Return (X, Y) of the center of cell containing provided text 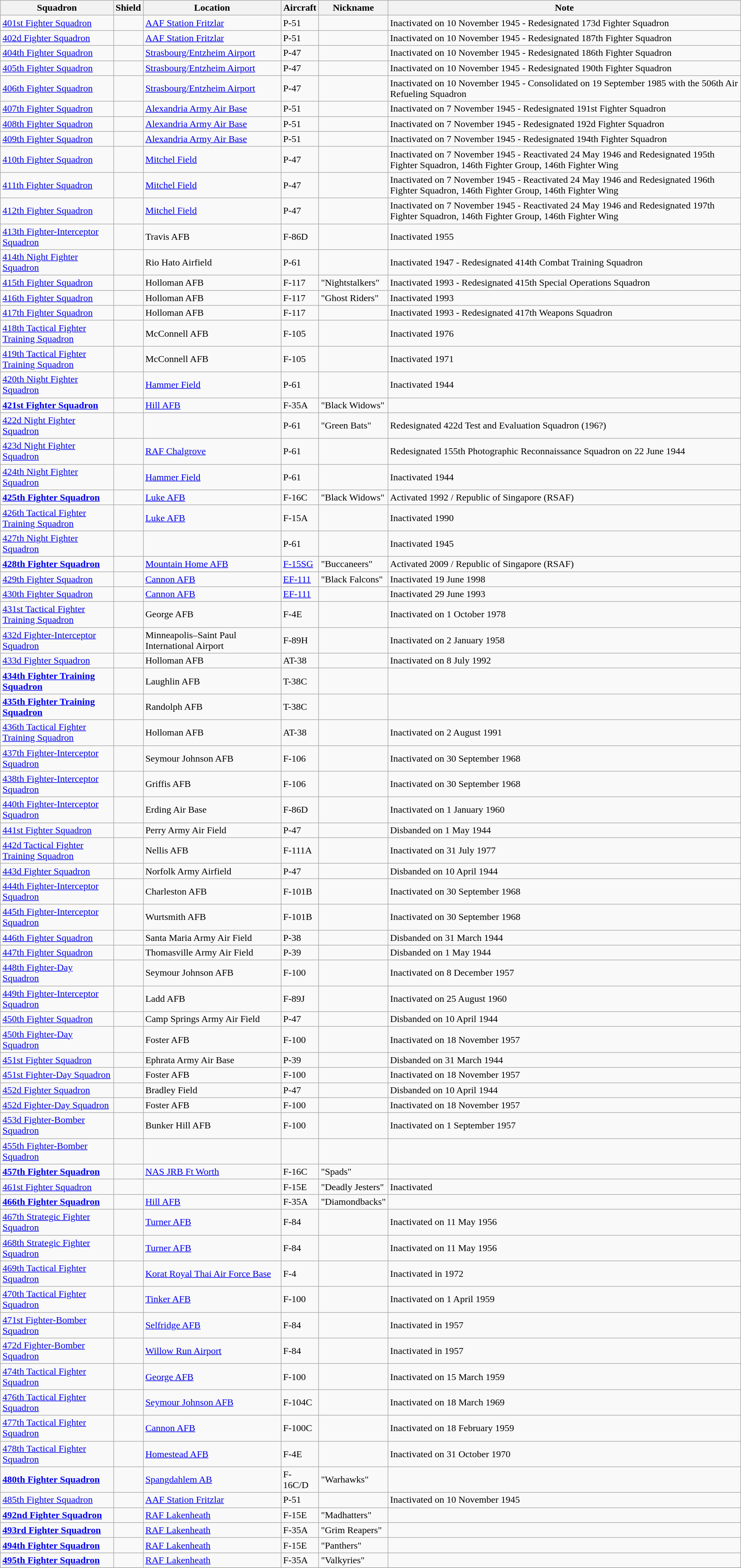
418th Tactical Fighter Training Squadron (57, 333)
Inactivated in 1972 (564, 1274)
Redesignated 155th Photographic Reconnaissance Squadron on 22 June 1944 (564, 451)
Selfridge AFB (212, 1325)
408th Fighter Squadron (57, 124)
Laughlin AFB (212, 681)
Activated 2009 / Republic of Singapore (RSAF) (564, 564)
Inactivated 1955 (564, 237)
443d Fighter Squadron (57, 871)
430th Fighter Squadron (57, 594)
437th Fighter-Interceptor Squadron (57, 758)
453d Fighter-Bomber Squadron (57, 1125)
476th Tactical Fighter Squadron (57, 1402)
425th Fighter Squadron (57, 497)
406th Fighter Squadron (57, 89)
"Deadly Jesters" (353, 1187)
F-16C/D (300, 1480)
Inactivated on 31 October 1970 (564, 1454)
411th Fighter Squadron (57, 185)
469th Tactical Fighter Squadron (57, 1274)
407th Fighter Squadron (57, 109)
F-111A (300, 851)
"Ghost Riders" (353, 298)
474th Tactical Fighter Squadron (57, 1377)
448th Fighter-Day Squadron (57, 973)
Inactivated 1971 (564, 359)
440th Fighter-Interceptor Squadron (57, 810)
Inactivated 1993 - Redesignated 417th Weapons Squadron (564, 313)
"Black Falcons" (353, 579)
478th Tactical Fighter Squadron (57, 1454)
421st Fighter Squadron (57, 405)
Randolph AFB (212, 707)
446th Fighter Squadron (57, 937)
"Green Bats" (353, 426)
Wurtsmith AFB (212, 917)
480th Fighter Squadron (57, 1480)
Inactivated on 2 January 1958 (564, 640)
F-104C (300, 1402)
438th Fighter-Interceptor Squadron (57, 784)
427th Night Fighter Squadron (57, 544)
Mountain Home AFB (212, 564)
Inactivated on 1 September 1957 (564, 1125)
F-100C (300, 1428)
Inactivated on 10 November 1945 - Redesignated 186th Fighter Squadron (564, 53)
441st Fighter Squadron (57, 830)
"Diamondbacks" (353, 1202)
Tinker AFB (212, 1299)
F-15SG (300, 564)
Squadron (57, 8)
Inactivated 19 June 1998 (564, 579)
Ephrata Army Air Base (212, 1060)
466th Fighter Squadron (57, 1202)
442d Tactical Fighter Training Squadron (57, 851)
493rd Fighter Squadron (57, 1530)
428th Fighter Squadron (57, 564)
436th Tactical Fighter Training Squadron (57, 733)
Inactivated 1990 (564, 518)
Inactivated on 31 July 1977 (564, 851)
Inactivated on 25 August 1960 (564, 999)
471st Fighter-Bomber Squadron (57, 1325)
Charleston AFB (212, 891)
435th Fighter Training Squadron (57, 707)
420th Night Fighter Squadron (57, 385)
404th Fighter Squadron (57, 53)
414th Night Fighter Squadron (57, 263)
Inactivated on 7 November 1945 - Redesignated 194th Fighter Squadron (564, 139)
Activated 1992 / Republic of Singapore (RSAF) (564, 497)
Willow Run Airport (212, 1351)
Nellis AFB (212, 851)
Griffis AFB (212, 784)
Inactivated (564, 1187)
Inactivated on 10 November 1945 (564, 1500)
432d Fighter-Interceptor Squadron (57, 640)
Inactivated on 10 November 1945 - Redesignated 190th Fighter Squadron (564, 68)
468th Strategic Fighter Squadron (57, 1248)
Erding Air Base (212, 810)
"Valkyries" (353, 1560)
Thomasville Army Air Field (212, 953)
Inactivated on 10 November 1945 - Consolidated on 19 September 1985 with the 506th Air Refueling Squadron (564, 89)
Inactivated on 1 January 1960 (564, 810)
Inactivated on 7 November 1945 - Redesignated 191st Fighter Squadron (564, 109)
Inactivated on 15 March 1959 (564, 1377)
Inactivated on 7 November 1945 - Reactivated 24 May 1946 and Redesignated 197th Fighter Squadron, 146th Fighter Group, 146th Fighter Wing (564, 210)
477th Tactical Fighter Squadron (57, 1428)
450th Fighter-Day Squadron (57, 1040)
455th Fighter-Bomber Squadron (57, 1151)
Ladd AFB (212, 999)
Inactivated on 8 July 1992 (564, 661)
450th Fighter Squadron (57, 1019)
416th Fighter Squadron (57, 298)
"Nightstalkers" (353, 283)
F-89J (300, 999)
Inactivated on 7 November 1945 - Reactivated 24 May 1946 and Redesignated 195th Fighter Squadron, 146th Fighter Group, 146th Fighter Wing (564, 159)
492nd Fighter Squadron (57, 1515)
Redesignated 422d Test and Evaluation Squadron (196?) (564, 426)
451st Fighter-Day Squadron (57, 1075)
452d Fighter-Day Squadron (57, 1105)
Inactivated on 18 February 1959 (564, 1428)
"Madhatters" (353, 1515)
Travis AFB (212, 237)
423d Night Fighter Squadron (57, 451)
429th Fighter Squadron (57, 579)
470th Tactical Fighter Squadron (57, 1299)
Nickname (353, 8)
Bunker Hill AFB (212, 1125)
Location (212, 8)
434th Fighter Training Squadron (57, 681)
Inactivated on 8 December 1957 (564, 973)
Bradley Field (212, 1090)
426th Tactical Fighter Training Squadron (57, 518)
Camp Springs Army Air Field (212, 1019)
452d Fighter Squadron (57, 1090)
P-38 (300, 937)
417th Fighter Squadron (57, 313)
485th Fighter Squadron (57, 1500)
Inactivated on 1 October 1978 (564, 615)
401st Fighter Squadron (57, 23)
419th Tactical Fighter Training Squadron (57, 359)
402d Fighter Squadron (57, 38)
413th Fighter-Interceptor Squadron (57, 237)
Rio Hato Airfield (212, 263)
431st Tactical Fighter Training Squadron (57, 615)
NAS JRB Ft Worth (212, 1172)
Inactivated on 1 April 1959 (564, 1299)
Inactivated 1976 (564, 333)
410th Fighter Squadron (57, 159)
409th Fighter Squadron (57, 139)
"Spads" (353, 1172)
Minneapolis–Saint Paul International Airport (212, 640)
Inactivated on 7 November 1945 - Redesignated 192d Fighter Squadron (564, 124)
445th Fighter-Interceptor Squadron (57, 917)
Santa Maria Army Air Field (212, 937)
422d Night Fighter Squadron (57, 426)
412th Fighter Squadron (57, 210)
494th Fighter Squadron (57, 1545)
Aircraft (300, 8)
Note (564, 8)
Perry Army Air Field (212, 830)
"Warhawks" (353, 1480)
Inactivated on 2 August 1991 (564, 733)
Homestead AFB (212, 1454)
Shield (128, 8)
495th Fighter Squadron (57, 1560)
Inactivated on 18 March 1969 (564, 1402)
472d Fighter-Bomber Squadron (57, 1351)
"Grim Reapers" (353, 1530)
Inactivated on 7 November 1945 - Reactivated 24 May 1946 and Redesignated 196th Fighter Squadron, 146th Fighter Group, 146th Fighter Wing (564, 185)
424th Night Fighter Squadron (57, 477)
"Panthers" (353, 1545)
Inactivated on 10 November 1945 - Redesignated 173d Fighter Squadron (564, 23)
Inactivated on 10 November 1945 - Redesignated 187th Fighter Squadron (564, 38)
Inactivated 1993 - Redesignated 415th Special Operations Squadron (564, 283)
457th Fighter Squadron (57, 1172)
F-89H (300, 640)
Inactivated 1945 (564, 544)
"Buccaneers" (353, 564)
444th Fighter-Interceptor Squadron (57, 891)
Korat Royal Thai Air Force Base (212, 1274)
Spangdahlem AB (212, 1480)
Inactivated 1947 - Redesignated 414th Combat Training Squadron (564, 263)
433d Fighter Squadron (57, 661)
Norfolk Army Airfield (212, 871)
RAF Chalgrove (212, 451)
461st Fighter Squadron (57, 1187)
Inactivated 29 June 1993 (564, 594)
405th Fighter Squadron (57, 68)
447th Fighter Squadron (57, 953)
Inactivated 1993 (564, 298)
449th Fighter-Interceptor Squadron (57, 999)
467th Strategic Fighter Squadron (57, 1222)
415th Fighter Squadron (57, 283)
F-15A (300, 518)
451st Fighter Squadron (57, 1060)
F-4 (300, 1274)
